Locate the cell with the specified text and output its (x, y) center coordinate. 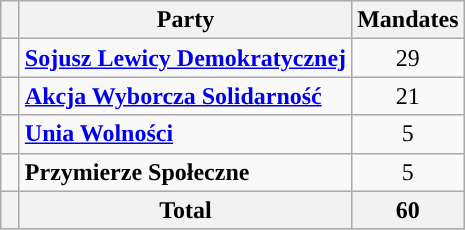
Unia Wolności (185, 134)
Total (185, 210)
21 (408, 96)
Mandates (408, 20)
Party (185, 20)
Przymierze Społeczne (185, 172)
Akcja Wyborcza Solidarność (185, 96)
Sojusz Lewicy Demokratycznej (185, 58)
29 (408, 58)
60 (408, 210)
